Determine the [X, Y] coordinate at the center of the cell enclosing the given text.  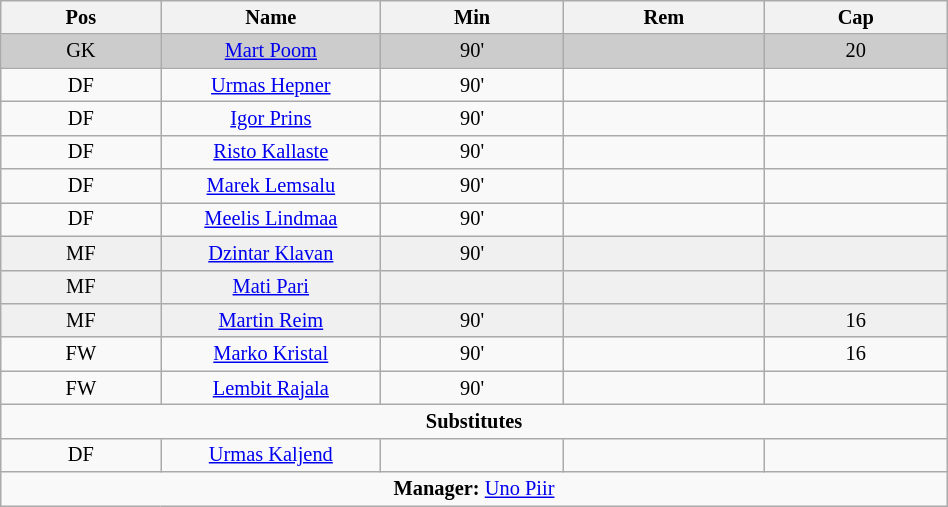
Manager: Uno Piir [474, 489]
Igor Prins [271, 118]
Rem [664, 17]
Substitutes [474, 421]
Marek Lemsalu [271, 186]
Name [271, 17]
Dzintar Klavan [271, 253]
Mati Pari [271, 287]
20 [856, 51]
Urmas Kaljend [271, 455]
Pos [81, 17]
GK [81, 51]
Risto Kallaste [271, 152]
Meelis Lindmaa [271, 219]
Mart Poom [271, 51]
Martin Reim [271, 320]
Min [472, 17]
Lembit Rajala [271, 388]
Marko Kristal [271, 354]
Cap [856, 17]
Urmas Hepner [271, 85]
